Detect which cell encompasses the target text, then output its (X, Y) center coordinate. 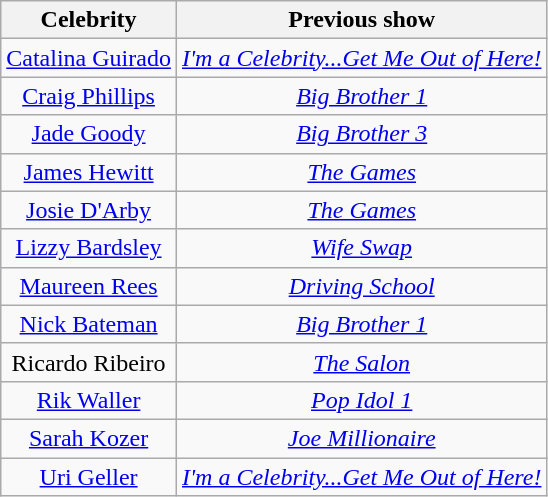
Wife Swap (362, 248)
Maureen Rees (89, 286)
Nick Bateman (89, 324)
Joe Millionaire (362, 438)
Josie D'Arby (89, 210)
Sarah Kozer (89, 438)
Lizzy Bardsley (89, 248)
The Salon (362, 362)
Celebrity (89, 20)
Craig Phillips (89, 96)
Previous show (362, 20)
James Hewitt (89, 172)
Ricardo Ribeiro (89, 362)
Rik Waller (89, 400)
Big Brother 3 (362, 134)
Driving School (362, 286)
Pop Idol 1 (362, 400)
Uri Geller (89, 477)
Jade Goody (89, 134)
Catalina Guirado (89, 58)
